Pinpoint the cell where the given text exists, returning its [X, Y] midpoint coordinate. 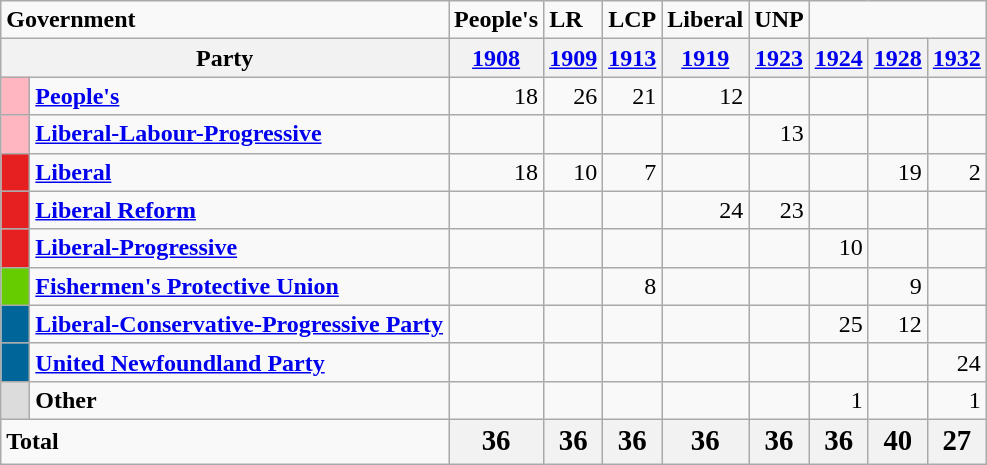
27 [956, 441]
1928 [898, 58]
UNP [779, 20]
1913 [632, 58]
United Newfoundland Party [240, 362]
26 [574, 96]
1908 [496, 58]
LCP [632, 20]
19 [898, 172]
8 [632, 286]
7 [632, 172]
Liberal-Progressive [240, 248]
1923 [779, 58]
Liberal Reform [240, 210]
Other [240, 400]
9 [898, 286]
1919 [706, 58]
Liberal-Labour-Progressive [240, 134]
Party [225, 58]
1932 [956, 58]
2 [956, 172]
25 [838, 324]
LR [574, 20]
1909 [574, 58]
Total [225, 441]
40 [898, 441]
Government [225, 20]
13 [779, 134]
Liberal-Conservative-Progressive Party [240, 324]
Fishermen's Protective Union [240, 286]
21 [632, 96]
1924 [838, 58]
23 [779, 210]
